From the cell containing the given text, extract its center point as [x, y] coordinate. 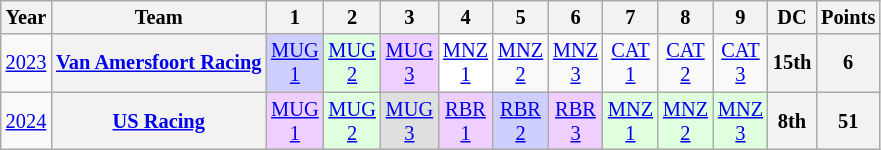
2024 [26, 121]
2 [352, 17]
Van Amersfoort Racing [158, 63]
Points [848, 17]
CAT1 [630, 63]
CAT3 [740, 63]
Year [26, 17]
5 [520, 17]
4 [466, 17]
8 [686, 17]
RBR2 [520, 121]
DC [792, 17]
15th [792, 63]
51 [848, 121]
US Racing [158, 121]
1 [294, 17]
Team [158, 17]
9 [740, 17]
RBR3 [576, 121]
RBR1 [466, 121]
7 [630, 17]
CAT2 [686, 63]
8th [792, 121]
3 [410, 17]
2023 [26, 63]
